From the cell containing the given text, extract its center point as (X, Y) coordinate. 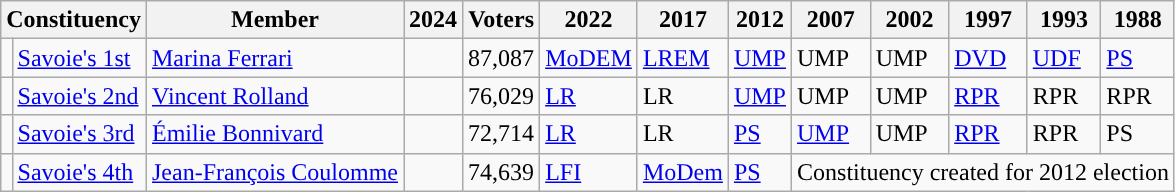
2017 (682, 20)
1988 (1138, 20)
72,714 (502, 134)
2002 (910, 20)
Constituency (74, 20)
87,087 (502, 58)
76,029 (502, 96)
Émilie Bonnivard (274, 134)
2012 (760, 20)
Savoie's 1st (79, 58)
LREM (682, 58)
1993 (1064, 20)
Marina Ferrari (274, 58)
MoDem (682, 172)
Voters (502, 20)
2024 (434, 20)
74,639 (502, 172)
LFI (589, 172)
DVD (988, 58)
UDF (1064, 58)
Vincent Rolland (274, 96)
2022 (589, 20)
Savoie's 3rd (79, 134)
Savoie's 4th (79, 172)
MoDEM (589, 58)
Savoie's 2nd (79, 96)
2007 (832, 20)
Jean-François Coulomme (274, 172)
1997 (988, 20)
Member (274, 20)
Constituency created for 2012 election (984, 172)
